For the text-containing cell, return its midpoint in (X, Y) coordinate format. 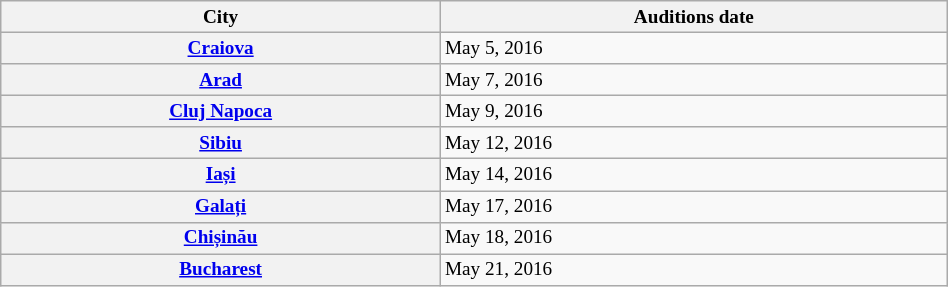
May 14, 2016 (694, 175)
Iași (221, 175)
May 17, 2016 (694, 206)
Auditions date (694, 17)
May 9, 2016 (694, 111)
May 12, 2016 (694, 143)
Craiova (221, 48)
Cluj Napoca (221, 111)
Sibiu (221, 143)
May 21, 2016 (694, 270)
May 5, 2016 (694, 48)
Galați (221, 206)
Arad (221, 80)
Bucharest (221, 270)
May 7, 2016 (694, 80)
Chișinău (221, 238)
May 18, 2016 (694, 238)
City (221, 17)
